Pinpoint the cell where the given text exists, returning its (X, Y) midpoint coordinate. 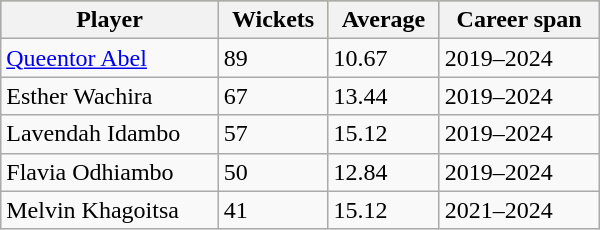
Wickets (273, 20)
50 (273, 172)
Queentor Abel (110, 58)
41 (273, 210)
67 (273, 96)
57 (273, 134)
13.44 (384, 96)
Career span (519, 20)
Flavia Odhiambo (110, 172)
12.84 (384, 172)
2021–2024 (519, 210)
Player (110, 20)
Melvin Khagoitsa (110, 210)
10.67 (384, 58)
Esther Wachira (110, 96)
Lavendah Idambo (110, 134)
89 (273, 58)
Average (384, 20)
